Search for the cell housing the specified text and yield its [x, y] center coordinate. 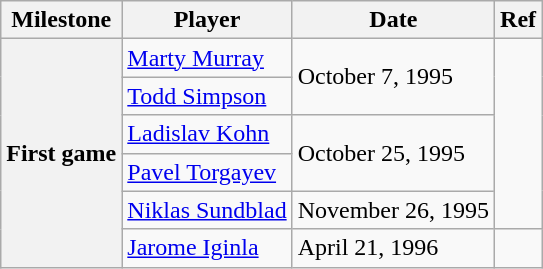
First game [62, 153]
October 25, 1995 [393, 153]
Todd Simpson [207, 96]
Niklas Sundblad [207, 210]
April 21, 1996 [393, 248]
Ref [518, 20]
Date [393, 20]
Jarome Iginla [207, 248]
Milestone [62, 20]
November 26, 1995 [393, 210]
Marty Murray [207, 58]
Ladislav Kohn [207, 134]
Pavel Torgayev [207, 172]
Player [207, 20]
October 7, 1995 [393, 77]
